Return the [X, Y] coordinate for the center point of the cell that contains the specified text.  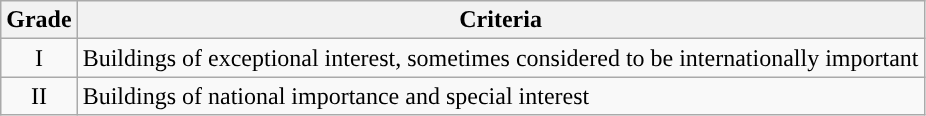
Buildings of national importance and special interest [500, 96]
I [39, 58]
Buildings of exceptional interest, sometimes considered to be internationally important [500, 58]
Grade [39, 20]
II [39, 96]
Criteria [500, 20]
